Pinpoint the cell where the given text exists, returning its [x, y] midpoint coordinate. 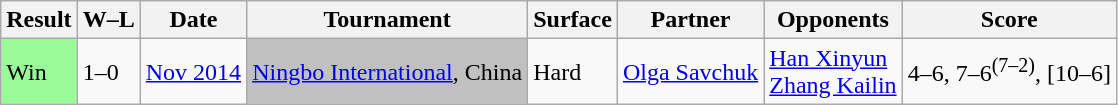
Han Xinyun Zhang Kailin [833, 72]
4–6, 7–6(7–2), [10–6] [1009, 72]
Surface [573, 20]
Partner [690, 20]
Opponents [833, 20]
Tournament [388, 20]
Result [39, 20]
Ningbo International, China [388, 72]
1–0 [108, 72]
Score [1009, 20]
Date [193, 20]
Olga Savchuk [690, 72]
W–L [108, 20]
Hard [573, 72]
Nov 2014 [193, 72]
Win [39, 72]
